Extract the [x, y] coordinate from the center of the cell holding the provided text.  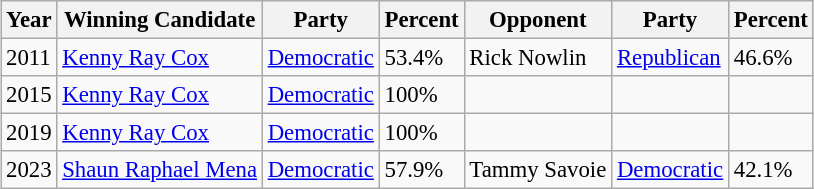
42.1% [770, 170]
2015 [29, 95]
Opponent [538, 20]
57.9% [422, 170]
46.6% [770, 57]
53.4% [422, 57]
Shaun Raphael Mena [160, 170]
Winning Candidate [160, 20]
2023 [29, 170]
Rick Nowlin [538, 57]
Republican [670, 57]
Tammy Savoie [538, 170]
Year [29, 20]
2011 [29, 57]
2019 [29, 133]
